Capture the cell that displays the provided text and extract its [x, y] central coordinate. 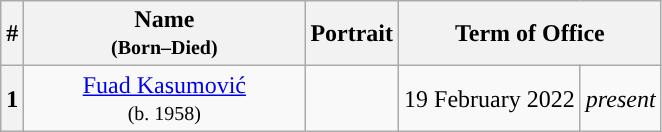
Name(Born–Died) [164, 34]
Fuad Kasumović(b. 1958) [164, 98]
present [620, 98]
# [12, 34]
19 February 2022 [490, 98]
Portrait [352, 34]
Term of Office [530, 34]
1 [12, 98]
